Capture the cell that displays the provided text and extract its (x, y) central coordinate. 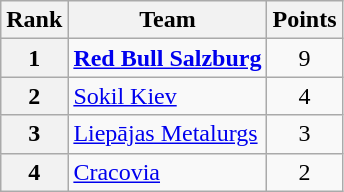
Rank (34, 20)
Sokil Kiev (168, 96)
9 (304, 58)
Cracovia (168, 172)
Points (304, 20)
Liepājas Metalurgs (168, 134)
Red Bull Salzburg (168, 58)
1 (34, 58)
Team (168, 20)
